Return the (X, Y) coordinate for the center point of the cell that contains the specified text.  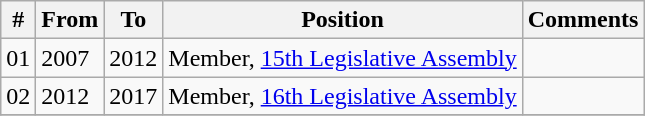
2017 (134, 96)
2007 (70, 58)
Member, 15th Legislative Assembly (342, 58)
01 (18, 58)
Comments (583, 20)
From (70, 20)
# (18, 20)
02 (18, 96)
Member, 16th Legislative Assembly (342, 96)
Position (342, 20)
To (134, 20)
